Scan for the cell matching the given text and deliver its (x, y) coordinate at center. 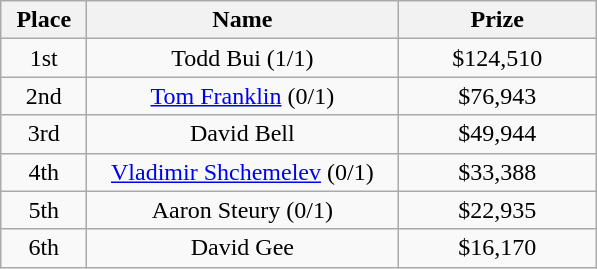
$33,388 (498, 172)
3rd (44, 134)
Vladimir Shchemelev (0/1) (242, 172)
$124,510 (498, 58)
Aaron Steury (0/1) (242, 210)
Name (242, 20)
6th (44, 248)
Prize (498, 20)
2nd (44, 96)
4th (44, 172)
Tom Franklin (0/1) (242, 96)
Place (44, 20)
1st (44, 58)
$49,944 (498, 134)
David Bell (242, 134)
$22,935 (498, 210)
David Gee (242, 248)
5th (44, 210)
$76,943 (498, 96)
$16,170 (498, 248)
Todd Bui (1/1) (242, 58)
